From the cell containing the given text, extract its center point as (X, Y) coordinate. 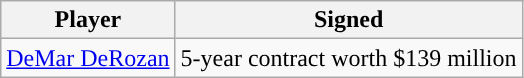
5-year contract worth $139 million (348, 58)
DeMar DeRozan (88, 58)
Signed (348, 20)
Player (88, 20)
